Extract the (X, Y) coordinate from the center of the cell holding the provided text.  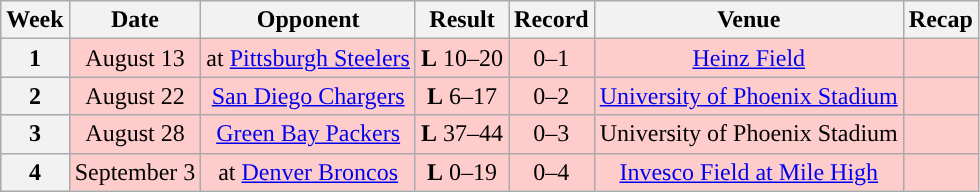
L 0–19 (462, 172)
Record (552, 20)
at Denver Broncos (308, 172)
0–1 (552, 58)
Date (135, 20)
0–4 (552, 172)
0–2 (552, 96)
L 6–17 (462, 96)
3 (35, 134)
Venue (748, 20)
Opponent (308, 20)
0–3 (552, 134)
Week (35, 20)
Invesco Field at Mile High (748, 172)
August 22 (135, 96)
August 28 (135, 134)
Heinz Field (748, 58)
Recap (940, 20)
August 13 (135, 58)
L 37–44 (462, 134)
1 (35, 58)
L 10–20 (462, 58)
at Pittsburgh Steelers (308, 58)
Green Bay Packers (308, 134)
Result (462, 20)
4 (35, 172)
2 (35, 96)
September 3 (135, 172)
San Diego Chargers (308, 96)
